From the cell containing the given text, extract its center point as (X, Y) coordinate. 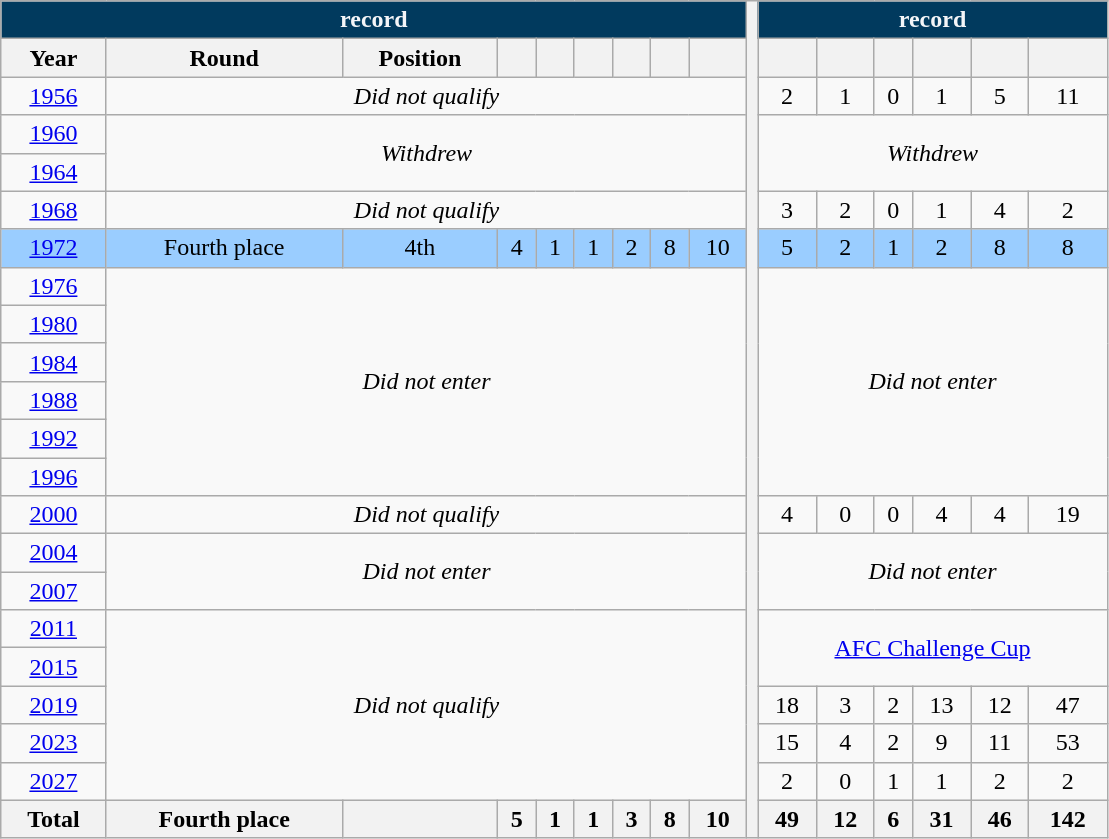
Round (224, 58)
46 (1000, 819)
49 (787, 819)
Year (54, 58)
2027 (54, 781)
1956 (54, 96)
1968 (54, 210)
Position (420, 58)
4th (420, 248)
142 (1068, 819)
2004 (54, 553)
1976 (54, 286)
9 (941, 743)
1972 (54, 248)
31 (941, 819)
1964 (54, 172)
1984 (54, 362)
2019 (54, 705)
1980 (54, 324)
AFC Challenge Cup (932, 648)
2007 (54, 591)
18 (787, 705)
1988 (54, 400)
13 (941, 705)
2023 (54, 743)
2000 (54, 515)
47 (1068, 705)
6 (893, 819)
2011 (54, 629)
1996 (54, 477)
Total (54, 819)
53 (1068, 743)
1992 (54, 438)
15 (787, 743)
19 (1068, 515)
2015 (54, 667)
1960 (54, 134)
